For the text-containing cell, return its midpoint in (X, Y) coordinate format. 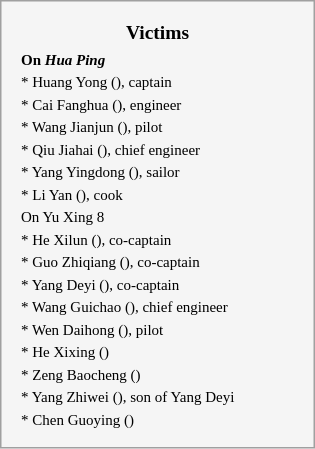
* Qiu Jiahai (), chief engineer (158, 150)
* Wen Daihong (), pilot (158, 330)
* Cai Fanghua (), engineer (158, 104)
* He Xixing () (158, 352)
On Hua Ping (158, 60)
On Yu Xing 8 (158, 217)
Victims (158, 34)
* He Xilun (), co-captain (158, 240)
* Yang Zhiwei (), son of Yang Deyi (158, 397)
* Guo Zhiqiang (), co-captain (158, 262)
* Wang Jianjun (), pilot (158, 127)
* Yang Yingdong (), sailor (158, 172)
* Huang Yong (), captain (158, 82)
* Chen Guoying () (158, 420)
* Wang Guichao (), chief engineer (158, 307)
* Li Yan (), cook (158, 194)
* Yang Deyi (), co-captain (158, 284)
* Zeng Baocheng () (158, 374)
